For the text-containing cell, return its midpoint in (x, y) coordinate format. 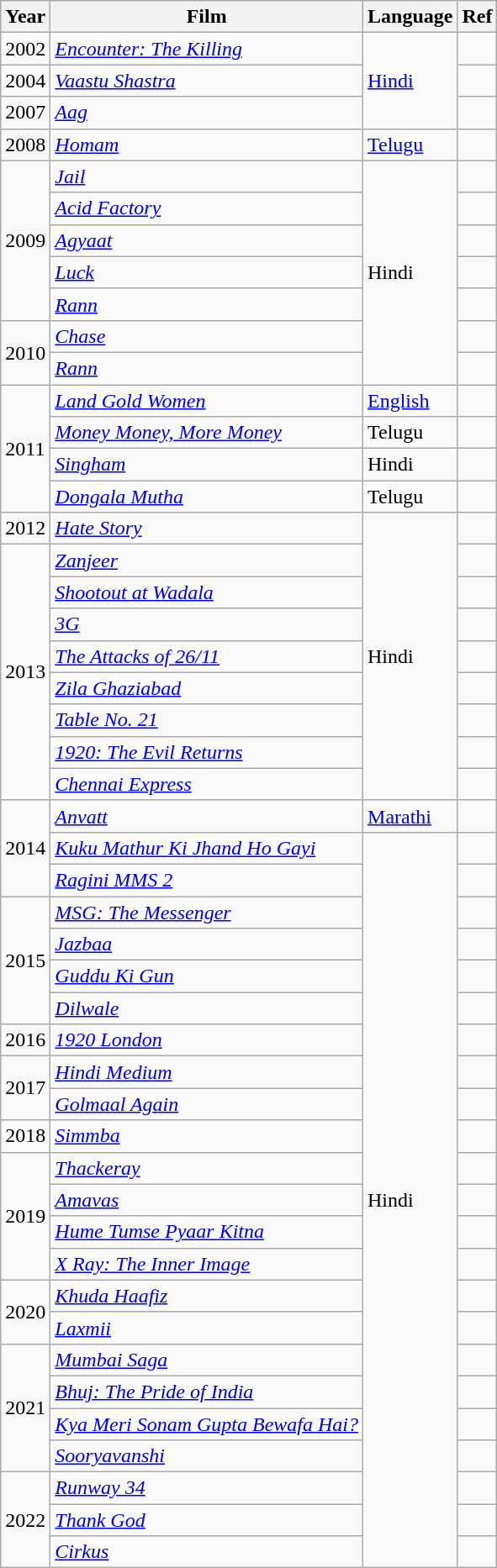
2012 (25, 529)
2007 (25, 113)
2002 (25, 49)
Hume Tumse Pyaar Kitna (207, 1232)
Luck (207, 272)
2015 (25, 960)
1920: The Evil Returns (207, 752)
Simmba (207, 1136)
Land Gold Women (207, 401)
Cirkus (207, 1552)
Vaastu Shastra (207, 81)
Thackeray (207, 1168)
2014 (25, 848)
Hate Story (207, 529)
Ragini MMS 2 (207, 880)
2004 (25, 81)
Film (207, 17)
2021 (25, 1408)
Dongala Mutha (207, 497)
Kuku Mathur Ki Jhand Ho Gayi (207, 848)
Sooryavanshi (207, 1456)
Khuda Haafiz (207, 1296)
Language (410, 17)
Mumbai Saga (207, 1360)
Bhuj: The Pride of India (207, 1392)
2018 (25, 1136)
1920 London (207, 1040)
Laxmii (207, 1328)
Thank God (207, 1520)
Guddu Ki Gun (207, 976)
2010 (25, 352)
2013 (25, 672)
Acid Factory (207, 208)
Zila Ghaziabad (207, 688)
2009 (25, 240)
Kya Meri Sonam Gupta Bewafa Hai? (207, 1424)
Aag (207, 113)
Homam (207, 145)
Singham (207, 465)
2022 (25, 1520)
Table No. 21 (207, 720)
2008 (25, 145)
Encounter: The Killing (207, 49)
Golmaal Again (207, 1104)
Shootout at Wadala (207, 592)
Jail (207, 176)
Runway 34 (207, 1488)
MSG: The Messenger (207, 912)
X Ray: The Inner Image (207, 1264)
Chennai Express (207, 784)
2019 (25, 1216)
Jazbaa (207, 944)
2011 (25, 449)
3G (207, 624)
Marathi (410, 816)
Money Money, More Money (207, 433)
2016 (25, 1040)
Dilwale (207, 1008)
Hindi Medium (207, 1072)
English (410, 401)
Zanjeer (207, 560)
Amavas (207, 1200)
2020 (25, 1312)
The Attacks of 26/11 (207, 656)
2017 (25, 1088)
Anvatt (207, 816)
Year (25, 17)
Ref (478, 17)
Agyaat (207, 240)
Chase (207, 336)
